Provide the (X, Y) coordinate of the cell's center where the given text is located.  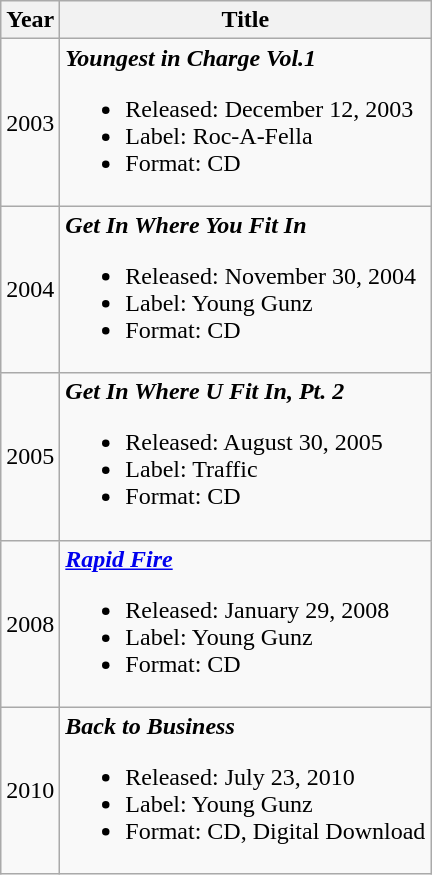
2003 (30, 122)
2010 (30, 790)
Get In Where U Fit In, Pt. 2Released: August 30, 2005Label: TrafficFormat: CD (246, 456)
Title (246, 20)
2005 (30, 456)
2008 (30, 624)
Rapid FireReleased: January 29, 2008Label: Young GunzFormat: CD (246, 624)
Back to BusinessReleased: July 23, 2010Label: Young GunzFormat: CD, Digital Download (246, 790)
Youngest in Charge Vol.1Released: December 12, 2003Label: Roc-A-FellaFormat: CD (246, 122)
2004 (30, 290)
Year (30, 20)
Get In Where You Fit InReleased: November 30, 2004Label: Young GunzFormat: CD (246, 290)
